Identify which cell holds the provided text, then report its [X, Y] central coordinate. 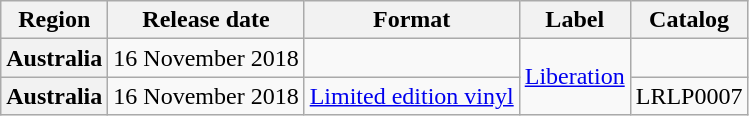
Liberation [574, 77]
Catalog [689, 20]
Release date [206, 20]
Limited edition vinyl [412, 96]
LRLP0007 [689, 96]
Format [412, 20]
Region [54, 20]
Label [574, 20]
